From the cell containing the given text, extract its center point as (x, y) coordinate. 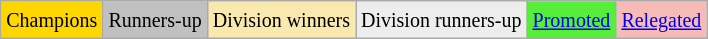
Relegated (662, 20)
Division runners-up (442, 20)
Promoted (572, 20)
Division winners (281, 20)
Champions (52, 20)
Runners-up (155, 20)
